Output the (X, Y) coordinate of the center of the cell containing the given text.  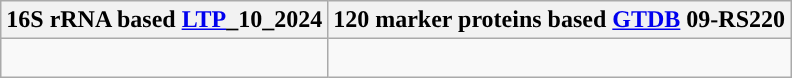
16S rRNA based LTP_10_2024 (164, 20)
120 marker proteins based GTDB 09-RS220 (560, 20)
